From the cell containing the given text, extract its center point as (X, Y) coordinate. 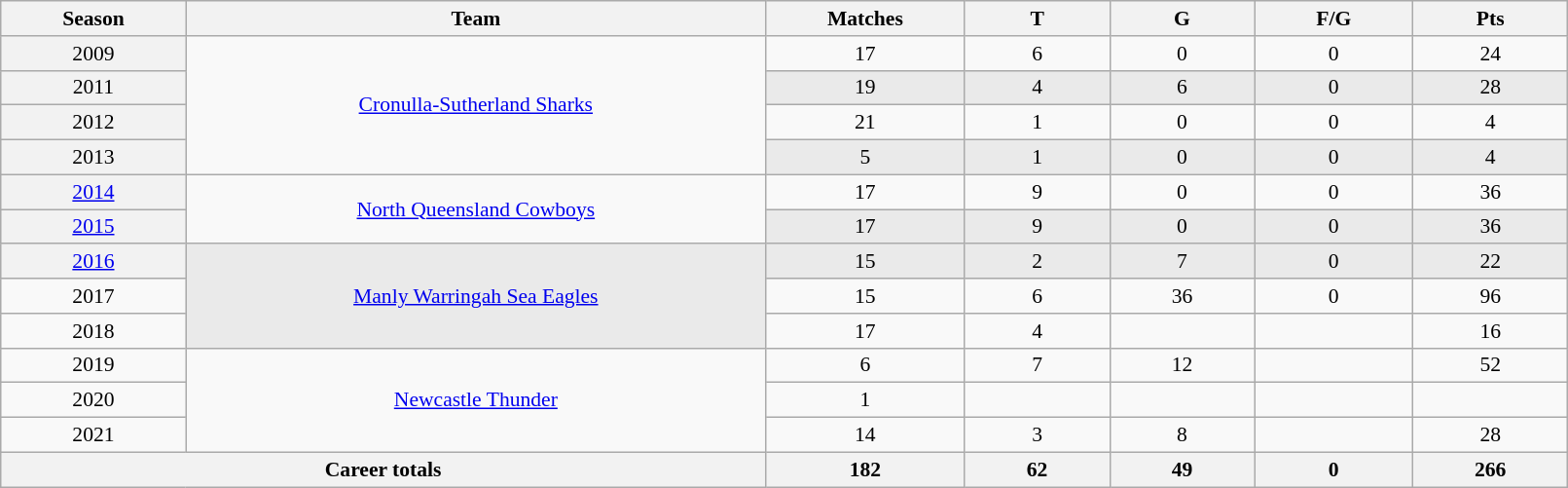
T (1038, 19)
5 (866, 158)
16 (1491, 331)
Cronulla-Sutherland Sharks (475, 105)
2018 (93, 331)
19 (866, 88)
2017 (93, 296)
Career totals (383, 469)
8 (1182, 435)
2016 (93, 262)
2012 (93, 123)
North Queensland Cowboys (475, 208)
2020 (93, 400)
22 (1491, 262)
Matches (866, 19)
96 (1491, 296)
2021 (93, 435)
2009 (93, 54)
24 (1491, 54)
266 (1491, 469)
182 (866, 469)
12 (1182, 365)
Season (93, 19)
Pts (1491, 19)
2015 (93, 227)
Team (475, 19)
52 (1491, 365)
G (1182, 19)
F/G (1333, 19)
2013 (93, 158)
21 (866, 123)
2 (1038, 262)
2019 (93, 365)
Manly Warringah Sea Eagles (475, 296)
2011 (93, 88)
3 (1038, 435)
Newcastle Thunder (475, 399)
62 (1038, 469)
14 (866, 435)
49 (1182, 469)
2014 (93, 192)
